Pinpoint the cell where the given text exists, returning its [X, Y] midpoint coordinate. 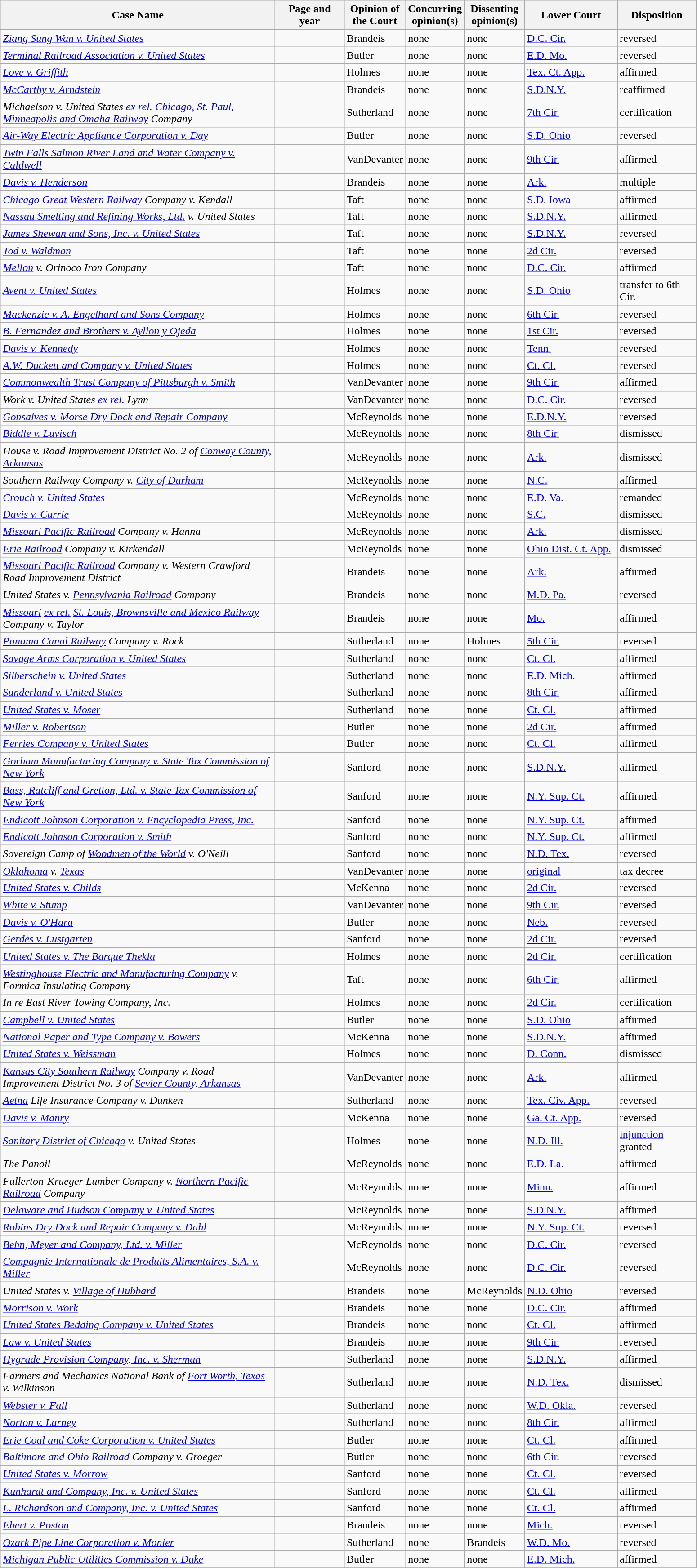
Missouri Pacific Railroad Company v. Western Crawford Road Improvement District [138, 572]
Sunderland v. United States [138, 693]
United States v. The Barque Thekla [138, 956]
Page and year [310, 15]
Kansas City Southern Railway Company v. Road Improvement District No. 3 of Sevier County, Arkansas [138, 1077]
Ga. Ct. App. [571, 1117]
Opinion of the Court [375, 15]
S.C. [571, 514]
Southern Railway Company v. City of Durham [138, 480]
Aetna Life Insurance Company v. Dunken [138, 1100]
Davis v. O'Hara [138, 922]
Ebert v. Poston [138, 1525]
Twin Falls Salmon River Land and Water Company v. Caldwell [138, 159]
E.D. Va. [571, 497]
7th Cir. [571, 112]
Crouch v. United States [138, 497]
Behn, Meyer and Company, Ltd. v. Miller [138, 1244]
United States v. Moser [138, 710]
tax decree [657, 871]
D. Conn. [571, 1054]
Oklahoma v. Texas [138, 871]
Delaware and Hudson Company v. United States [138, 1210]
Law v. United States [138, 1342]
5th Cir. [571, 641]
Miller v. Robertson [138, 727]
reaffirmed [657, 89]
Michigan Public Utilities Commission v. Duke [138, 1559]
L. Richardson and Company, Inc. v. United States [138, 1508]
Ohio Dist. Ct. App. [571, 549]
Neb. [571, 922]
Panama Canal Railway Company v. Rock [138, 641]
Mellon v. Orinoco Iron Company [138, 268]
The Panoil [138, 1164]
Ferries Company v. United States [138, 744]
Bass, Ratcliff and Gretton, Ltd. v. State Tax Commission of New York [138, 796]
Mich. [571, 1525]
N.C. [571, 480]
Gerdes v. Lustgarten [138, 939]
Disposition [657, 15]
Davis v. Kennedy [138, 348]
Air-Way Electric Appliance Corporation v. Day [138, 136]
W.D. Mo. [571, 1542]
Davis v. Currie [138, 514]
Endicott Johnson Corporation v. Smith [138, 836]
Robins Dry Dock and Repair Company v. Dahl [138, 1227]
original [571, 871]
United States v. Childs [138, 888]
Michaelson v. United States ex rel. Chicago, St. Paul, Minneapolis and Omaha Railway Company [138, 112]
James Shewan and Sons, Inc. v. United States [138, 233]
United States v. Pennsylvania Railroad Company [138, 595]
Sovereign Camp of Woodmen of the World v. O'Neill [138, 853]
Minn. [571, 1186]
A.W. Duckett and Company v. United States [138, 365]
E.D. La. [571, 1164]
Chicago Great Western Railway Company v. Kendall [138, 199]
E.D.N.Y. [571, 417]
M.D. Pa. [571, 595]
W.D. Okla. [571, 1405]
Gonsalves v. Morse Dry Dock and Repair Company [138, 417]
Westinghouse Electric and Manufacturing Company v. Formica Insulating Company [138, 980]
Endicott Johnson Corporation v. Encyclopedia Press, Inc. [138, 819]
Erie Railroad Company v. Kirkendall [138, 549]
transfer to 6th Cir. [657, 291]
United States Bedding Company v. United States [138, 1325]
remanded [657, 497]
Tex. Civ. App. [571, 1100]
Dissenting opinion(s) [495, 15]
Silberschein v. United States [138, 675]
injunction granted [657, 1141]
Love v. Griffith [138, 72]
Hygrade Provision Company, Inc. v. Sherman [138, 1359]
Gorham Manufacturing Company v. State Tax Commission of New York [138, 767]
National Paper and Type Company v. Bowers [138, 1037]
Missouri Pacific Railroad Company v. Hanna [138, 531]
Nassau Smelting and Refining Works, Ltd. v. United States [138, 216]
United States v. Morrow [138, 1474]
Tenn. [571, 348]
Work v. United States ex rel. Lynn [138, 400]
Mo. [571, 618]
N.D. Ill. [571, 1141]
Farmers and Mechanics National Bank of Fort Worth, Texas v. Wilkinson [138, 1382]
1st Cir. [571, 331]
Concurring opinion(s) [435, 15]
Webster v. Fall [138, 1405]
Sanitary District of Chicago v. United States [138, 1141]
E.D. Mo. [571, 55]
Ziang Sung Wan v. United States [138, 38]
United States v. Weissman [138, 1054]
Savage Arms Corporation v. United States [138, 658]
In re East River Towing Company, Inc. [138, 1003]
Fullerton-Krueger Lumber Company v. Northern Pacific Railroad Company [138, 1186]
Norton v. Larney [138, 1422]
Tex. Ct. App. [571, 72]
N.D. Ohio [571, 1291]
United States v. Village of Hubbard [138, 1291]
Missouri ex rel. St. Louis, Brownsville and Mexico Railway Company v. Taylor [138, 618]
Davis v. Henderson [138, 182]
Tod v. Waldman [138, 250]
S.D. Iowa [571, 199]
Campbell v. United States [138, 1020]
Davis v. Manry [138, 1117]
Lower Court [571, 15]
Kunhardt and Company, Inc. v. United States [138, 1491]
Morrison v. Work [138, 1308]
Erie Coal and Coke Corporation v. United States [138, 1439]
Baltimore and Ohio Railroad Company v. Groeger [138, 1457]
McCarthy v. Arndstein [138, 89]
White v. Stump [138, 905]
multiple [657, 182]
Compagnie Internationale de Produits Alimentaires, S.A. v. Miller [138, 1267]
Case Name [138, 15]
Ozark Pipe Line Corporation v. Monier [138, 1542]
Terminal Railroad Association v. United States [138, 55]
B. Fernandez and Brothers v. Ayllon y Ojeda [138, 331]
Avent v. United States [138, 291]
Mackenzie v. A. Engelhard and Sons Company [138, 314]
Commonwealth Trust Company of Pittsburgh v. Smith [138, 382]
House v. Road Improvement District No. 2 of Conway County, Arkansas [138, 457]
Biddle v. Luvisch [138, 434]
